Return [X, Y] of the center of cell containing provided text 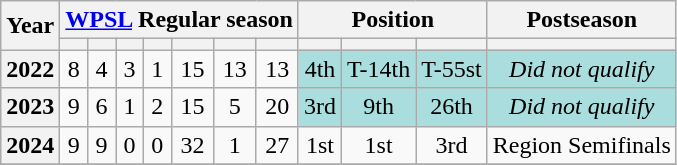
WPSL Regular season [180, 20]
26th [452, 107]
3 [130, 69]
8 [74, 69]
6 [102, 107]
2 [157, 107]
Year [30, 26]
20 [277, 107]
4 [102, 69]
T-55st [452, 69]
Position [392, 20]
2023 [30, 107]
9th [379, 107]
Region Semifinals [582, 145]
27 [277, 145]
5 [235, 107]
2024 [30, 145]
2022 [30, 69]
Postseason [582, 20]
4th [320, 69]
T-14th [379, 69]
32 [192, 145]
